Output the [X, Y] coordinate of the center of the cell containing the given text.  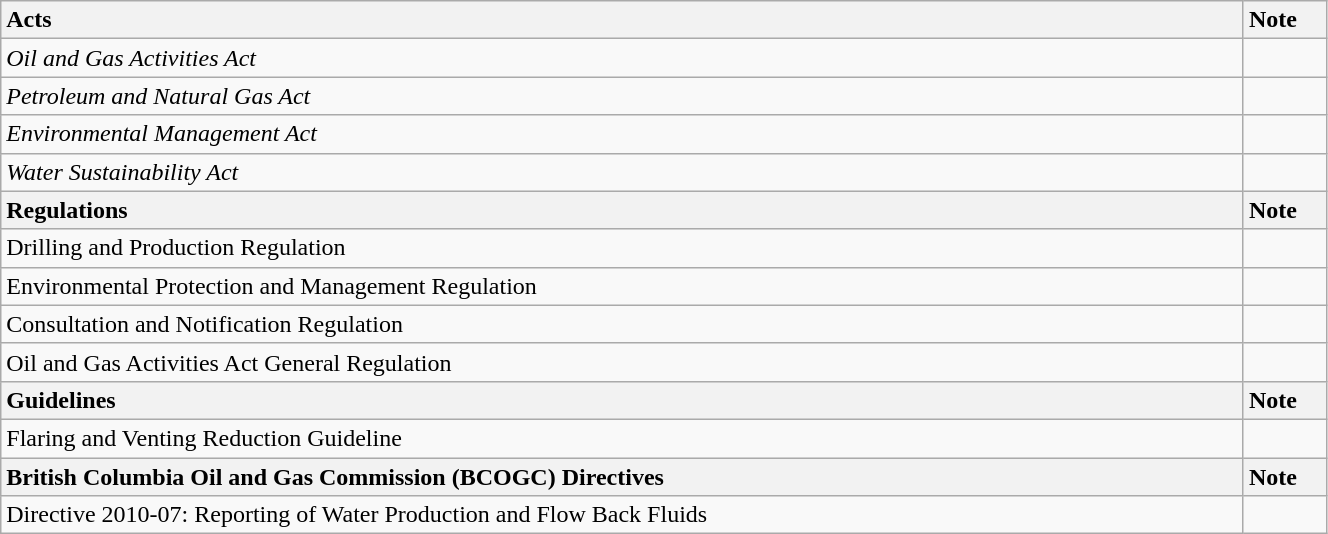
Petroleum and Natural Gas Act [622, 96]
Flaring and Venting Reduction Guideline [622, 438]
Environmental Management Act [622, 134]
Acts [622, 20]
Directive 2010-07: Reporting of Water Production and Flow Back Fluids [622, 515]
British Columbia Oil and Gas Commission (BCOGC) Directives [622, 477]
Environmental Protection and Management Regulation [622, 286]
Oil and Gas Activities Act [622, 58]
Guidelines [622, 400]
Oil and Gas Activities Act General Regulation [622, 362]
Consultation and Notification Regulation [622, 324]
Drilling and Production Regulation [622, 248]
Water Sustainability Act [622, 172]
Regulations [622, 210]
